Extract the (x, y) coordinate from the center of the cell holding the provided text.  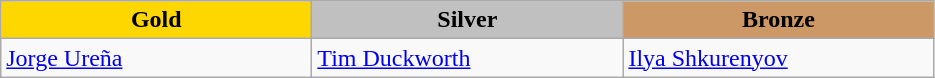
Ilya Shkurenyov (778, 58)
Tim Duckworth (468, 58)
Bronze (778, 20)
Silver (468, 20)
Gold (156, 20)
Jorge Ureña (156, 58)
